Pinpoint the cell where the given text exists, returning its [x, y] midpoint coordinate. 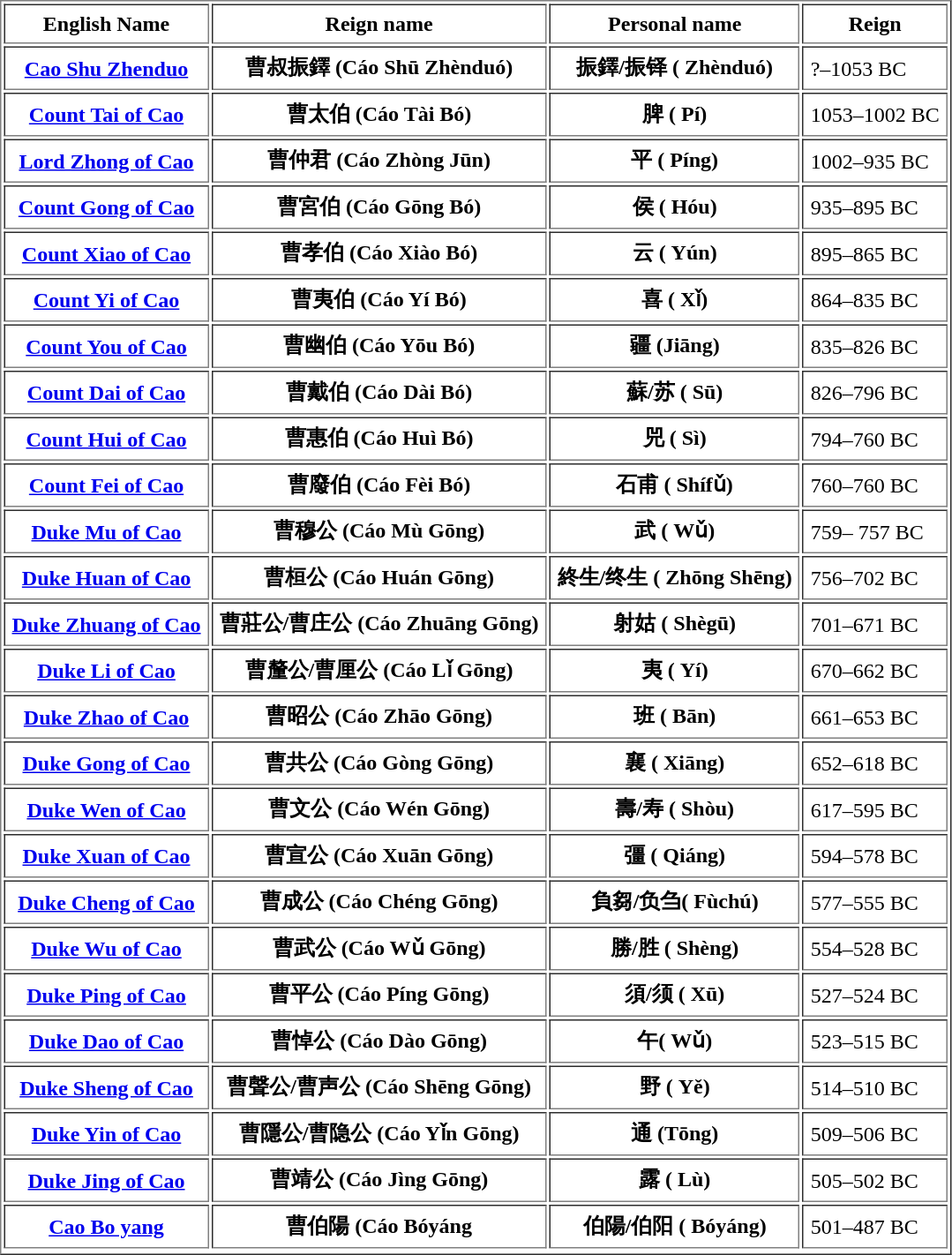
?–1053 BC [875, 68]
Count Gong of Cao [106, 207]
曹廢伯 (Cáo Fèi Bó) [379, 485]
505–502 BC [875, 1180]
曹穆公 (Cáo Mù Gōng) [379, 532]
701–671 BC [875, 624]
喜 ( Xǐ) [675, 300]
Cao Bo yang [106, 1227]
蘇/苏 ( Sū) [675, 393]
Reign name [379, 23]
759– 757 BC [875, 532]
577–555 BC [875, 903]
曹聲公/曹声公 (Cáo Shēng Gōng) [379, 1088]
曹叔振鐸 (Cáo Shū Zhènduó) [379, 68]
Personal name [675, 23]
曹桓公 (Cáo Huán Gōng) [379, 578]
曹共公 (Cáo Gòng Gōng) [379, 763]
661–653 BC [875, 718]
514–510 BC [875, 1088]
Count Tai of Cao [106, 115]
須/须 ( Xū) [675, 995]
曹悼公 (Cáo Dào Gōng) [379, 1041]
曹太伯 (Cáo Tài Bó) [379, 115]
夷 ( Yí) [675, 671]
Duke Zhao of Cao [106, 718]
曹武公 (Cáo Wǔ Gōng) [379, 949]
伯陽/伯阳 ( Bóyáng) [675, 1227]
射姑 ( Shègū) [675, 624]
平 ( Píng) [675, 162]
670–662 BC [875, 671]
野 ( Yě) [675, 1088]
Cao Shu Zhenduo [106, 68]
Duke Ping of Cao [106, 995]
554–528 BC [875, 949]
864–835 BC [875, 300]
Lord Zhong of Cao [106, 162]
Duke Wen of Cao [106, 809]
武 ( Wǔ) [675, 532]
826–796 BC [875, 393]
曹夷伯 (Cáo Yí Bó) [379, 300]
勝/胜 ( Shèng) [675, 949]
Duke Zhuang of Cao [106, 624]
Duke Li of Cao [106, 671]
523–515 BC [875, 1041]
曹戴伯 (Cáo Dài Bó) [379, 393]
曹幽伯 (Cáo Yōu Bó) [379, 347]
彊 ( Qiáng) [675, 856]
曹宣公 (Cáo Xuān Gōng) [379, 856]
Duke Gong of Cao [106, 763]
Duke Dao of Cao [106, 1041]
兕 ( Sì) [675, 439]
835–826 BC [875, 347]
Duke Xuan of Cao [106, 856]
石甫 ( Shífǔ) [675, 485]
通 (Tōng) [675, 1134]
曹孝伯 (Cáo Xiào Bó) [379, 253]
終生/终生 ( Zhōng Shēng) [675, 578]
509–506 BC [875, 1134]
Duke Jing of Cao [106, 1180]
Duke Mu of Cao [106, 532]
652–618 BC [875, 763]
曹仲君 (Cáo Zhòng Jūn) [379, 162]
曹平公 (Cáo Píng Gōng) [379, 995]
Duke Yin of Cao [106, 1134]
Count Fei of Cao [106, 485]
曹莊公/曹庄公 (Cáo Zhuāng Gōng) [379, 624]
1053–1002 BC [875, 115]
曹成公 (Cáo Chéng Gōng) [379, 903]
曹文公 (Cáo Wén Gōng) [379, 809]
617–595 BC [875, 809]
Duke Wu of Cao [106, 949]
露 ( Lù) [675, 1180]
Count You of Cao [106, 347]
曹昭公 (Cáo Zhāo Gōng) [379, 718]
曹宮伯 (Cáo Gōng Bó) [379, 207]
594–578 BC [875, 856]
云 ( Yún) [675, 253]
760–760 BC [875, 485]
Count Xiao of Cao [106, 253]
935–895 BC [875, 207]
曹隱公/曹隐公 (Cáo Yǐn Gōng) [379, 1134]
527–524 BC [875, 995]
Duke Sheng of Cao [106, 1088]
Duke Huan of Cao [106, 578]
襄 ( Xiāng) [675, 763]
侯 ( Hóu) [675, 207]
曹惠伯 (Cáo Huì Bó) [379, 439]
曹靖公 (Cáo Jìng Gōng) [379, 1180]
疆 (Jiāng) [675, 347]
1002–935 BC [875, 162]
振鐸/振铎 ( Zhènduó) [675, 68]
895–865 BC [875, 253]
班 ( Bān) [675, 718]
794–760 BC [875, 439]
Count Hui of Cao [106, 439]
756–702 BC [875, 578]
曹釐公/曹厘公 (Cáo Lǐ Gōng) [379, 671]
Duke Cheng of Cao [106, 903]
壽/寿 ( Shòu) [675, 809]
Count Yi of Cao [106, 300]
Count Dai of Cao [106, 393]
午( Wǔ) [675, 1041]
English Name [106, 23]
501–487 BC [875, 1227]
曹伯陽 (Cáo Bóyáng [379, 1227]
Reign [875, 23]
脾 ( Pí) [675, 115]
負芻/负刍( Fùchú) [675, 903]
